Detect which cell encompasses the target text, then output its [X, Y] center coordinate. 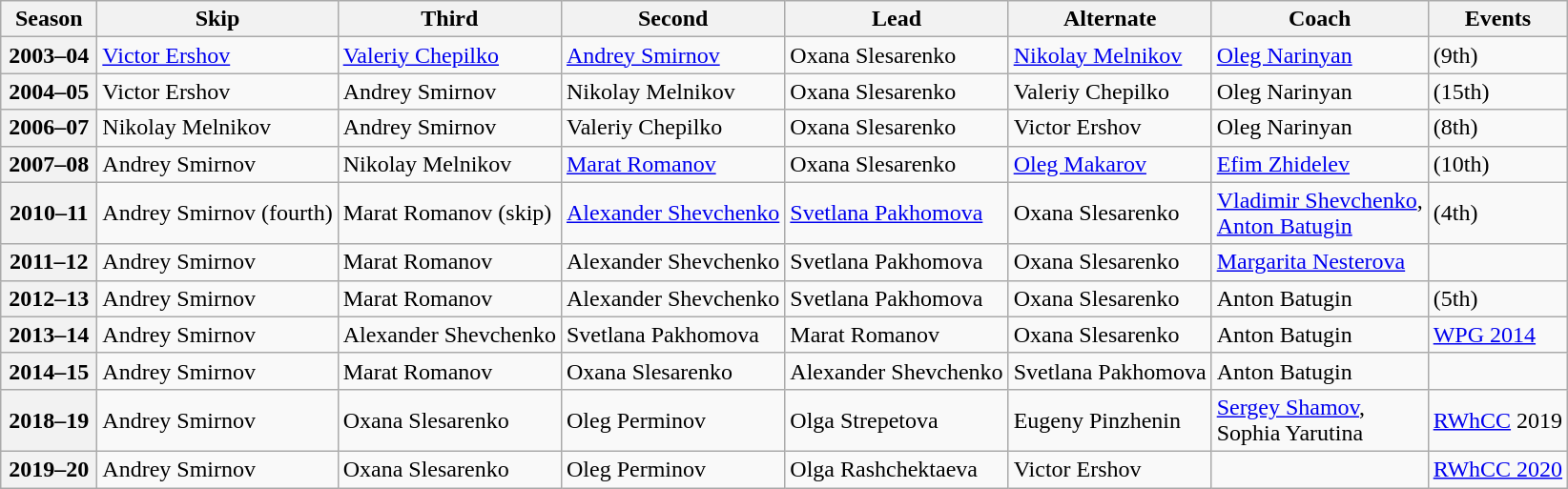
Olga Rashchektaeva [897, 469]
2018–19 [50, 419]
Oleg Makarov [1110, 164]
RWhCC 2020 [1497, 469]
Andrey Smirnov (fourth) [217, 214]
Margarita Nesterova [1320, 262]
Marat Romanov (skip) [449, 214]
(8th) [1497, 128]
Second [672, 19]
Season [50, 19]
RWhCC 2019 [1497, 419]
(4th) [1497, 214]
(5th) [1497, 298]
Lead [897, 19]
2019–20 [50, 469]
2012–13 [50, 298]
Eugeny Pinzhenin [1110, 419]
2014–15 [50, 371]
Alternate [1110, 19]
(15th) [1497, 92]
Third [449, 19]
2013–14 [50, 335]
(9th) [1497, 55]
Sergey Shamov,Sophia Yarutina [1320, 419]
2011–12 [50, 262]
Events [1497, 19]
Coach [1320, 19]
Efim Zhidelev [1320, 164]
Skip [217, 19]
(10th) [1497, 164]
Olga Strepetova [897, 419]
2006–07 [50, 128]
Vladimir Shevchenko,Anton Batugin [1320, 214]
2003–04 [50, 55]
2007–08 [50, 164]
WPG 2014 [1497, 335]
2004–05 [50, 92]
2010–11 [50, 214]
